Detect which cell encompasses the target text, then output its (x, y) center coordinate. 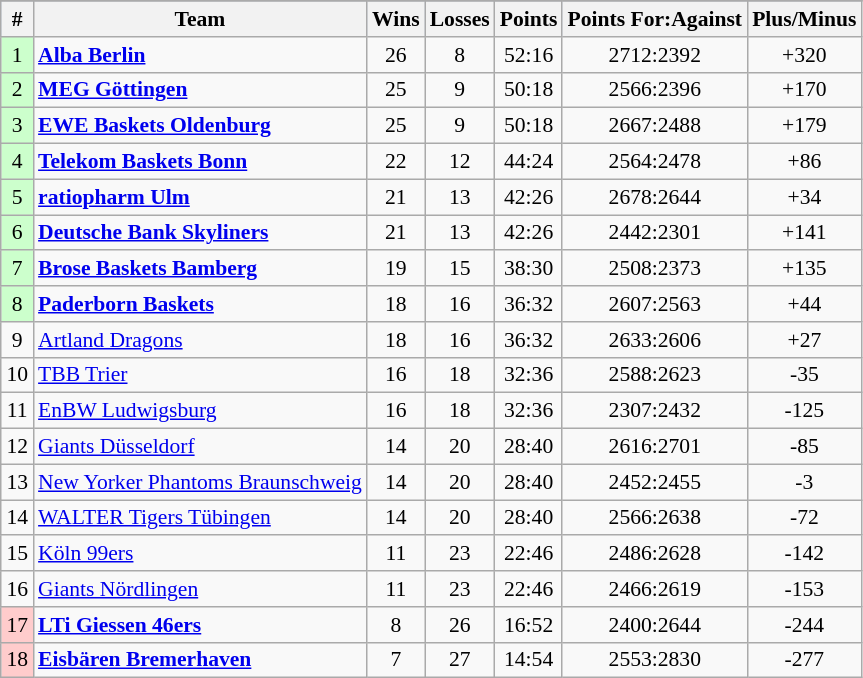
2712:2392 (654, 55)
+141 (804, 233)
Alba Berlin (200, 55)
EnBW Ludwigsburg (200, 411)
Points For:Against (654, 19)
19 (396, 269)
10 (17, 375)
2307:2432 (654, 411)
Losses (460, 19)
Giants Düsseldorf (200, 447)
Telekom Baskets Bonn (200, 162)
2564:2478 (654, 162)
-125 (804, 411)
New Yorker Phantoms Braunschweig (200, 482)
16:52 (529, 625)
Deutsche Bank Skyliners (200, 233)
2508:2373 (654, 269)
-153 (804, 589)
Plus/Minus (804, 19)
-72 (804, 518)
Artland Dragons (200, 340)
2667:2488 (654, 126)
MEG Göttingen (200, 90)
ratiopharm Ulm (200, 197)
Eisbären Bremerhaven (200, 660)
3 (17, 126)
2566:2638 (654, 518)
44:24 (529, 162)
4 (17, 162)
LTi Giessen 46ers (200, 625)
Wins (396, 19)
Giants Nördlingen (200, 589)
2553:2830 (654, 660)
-142 (804, 554)
6 (17, 233)
Paderborn Baskets (200, 304)
2400:2644 (654, 625)
2633:2606 (654, 340)
EWE Baskets Oldenburg (200, 126)
2678:2644 (654, 197)
5 (17, 197)
2588:2623 (654, 375)
2607:2563 (654, 304)
-85 (804, 447)
+320 (804, 55)
+34 (804, 197)
14:54 (529, 660)
-35 (804, 375)
38:30 (529, 269)
+135 (804, 269)
2466:2619 (654, 589)
Points (529, 19)
-277 (804, 660)
Köln 99ers (200, 554)
2 (17, 90)
27 (460, 660)
+170 (804, 90)
Team (200, 19)
2486:2628 (654, 554)
WALTER Tigers Tübingen (200, 518)
+179 (804, 126)
-244 (804, 625)
-3 (804, 482)
52:16 (529, 55)
Brose Baskets Bamberg (200, 269)
2452:2455 (654, 482)
+86 (804, 162)
2442:2301 (654, 233)
+27 (804, 340)
17 (17, 625)
2566:2396 (654, 90)
2616:2701 (654, 447)
1 (17, 55)
+44 (804, 304)
# (17, 19)
22 (396, 162)
TBB Trier (200, 375)
